Identify which cell holds the provided text, then report its (x, y) central coordinate. 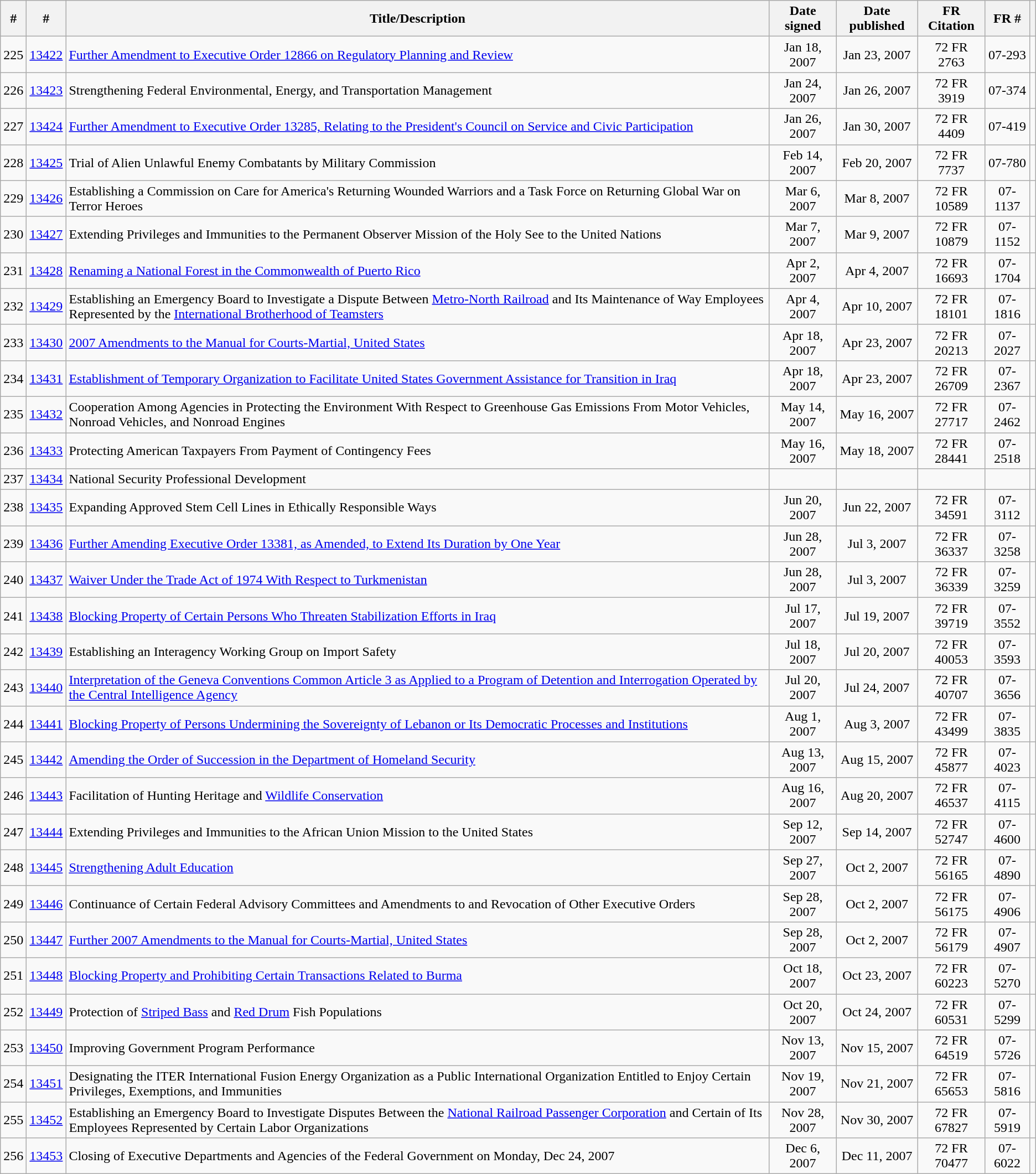
07-3112 (1007, 508)
Aug 1, 2007 (802, 724)
07-3552 (1007, 616)
254 (13, 1084)
236 (13, 451)
Further Amending Executive Order 13381, as Amended, to Extend Its Duration by One Year (417, 544)
72 FR 3919 (951, 91)
Blocking Property and Prohibiting Certain Transactions Related to Burma (417, 975)
72 FR 60531 (951, 1012)
07-3656 (1007, 687)
72 FR 36337 (951, 544)
07-3258 (1007, 544)
07-1152 (1007, 235)
234 (13, 379)
07-5270 (1007, 975)
13434 (46, 479)
Renaming a National Forest in the Commonwealth of Puerto Rico (417, 270)
Jan 23, 2007 (877, 54)
Further Amendment to Executive Order 13285, Relating to the President's Council on Service and Civic Participation (417, 126)
Facilitation of Hunting Heritage and Wildlife Conservation (417, 796)
13445 (46, 868)
245 (13, 759)
13440 (46, 687)
Jun 22, 2007 (877, 508)
Mar 8, 2007 (877, 198)
72 FR 56175 (951, 903)
Aug 16, 2007 (802, 796)
Further 2007 Amendments to the Manual for Courts-Martial, United States (417, 940)
238 (13, 508)
FR Citation (951, 19)
240 (13, 580)
Strengthening Adult Education (417, 868)
244 (13, 724)
13423 (46, 91)
237 (13, 479)
250 (13, 940)
Apr 2, 2007 (802, 270)
07-4906 (1007, 903)
13429 (46, 307)
13453 (46, 1156)
07-3835 (1007, 724)
Strengthening Federal Environmental, Energy, and Transportation Management (417, 91)
13422 (46, 54)
Establishing a Commission on Care for America's Returning Wounded Warriors and a Task Force on Returning Global War on Terror Heroes (417, 198)
72 FR 45877 (951, 759)
13424 (46, 126)
Nov 19, 2007 (802, 1084)
Dec 11, 2007 (877, 1156)
Jan 30, 2007 (877, 126)
07-5726 (1007, 1048)
13441 (46, 724)
72 FR 65653 (951, 1084)
07-5299 (1007, 1012)
07-4907 (1007, 940)
72 FR 40707 (951, 687)
Aug 20, 2007 (877, 796)
Aug 13, 2007 (802, 759)
233 (13, 342)
Mar 9, 2007 (877, 235)
Protecting American Taxpayers From Payment of Contingency Fees (417, 451)
13436 (46, 544)
13425 (46, 163)
07-4023 (1007, 759)
Improving Government Program Performance (417, 1048)
72 FR 60223 (951, 975)
Continuance of Certain Federal Advisory Committees and Amendments to and Revocation of Other Executive Orders (417, 903)
72 FR 56179 (951, 940)
Title/Description (417, 19)
Jan 24, 2007 (802, 91)
Nov 15, 2007 (877, 1048)
243 (13, 687)
13452 (46, 1120)
249 (13, 903)
72 FR 70477 (951, 1156)
72 FR 10589 (951, 198)
72 FR 40053 (951, 652)
Closing of Executive Departments and Agencies of the Federal Government on Monday, Dec 24, 2007 (417, 1156)
13442 (46, 759)
Expanding Approved Stem Cell Lines in Ethically Responsible Ways (417, 508)
07-419 (1007, 126)
72 FR 28441 (951, 451)
72 FR 26709 (951, 379)
232 (13, 307)
Jul 18, 2007 (802, 652)
Nov 21, 2007 (877, 1084)
13426 (46, 198)
225 (13, 54)
2007 Amendments to the Manual for Courts-Martial, United States (417, 342)
07-3259 (1007, 580)
07-4600 (1007, 831)
72 FR 52747 (951, 831)
Aug 15, 2007 (877, 759)
Oct 20, 2007 (802, 1012)
May 18, 2007 (877, 451)
72 FR 7737 (951, 163)
Sep 12, 2007 (802, 831)
72 FR 34591 (951, 508)
Oct 18, 2007 (802, 975)
13435 (46, 508)
Jul 24, 2007 (877, 687)
251 (13, 975)
Aug 3, 2007 (877, 724)
Establishment of Temporary Organization to Facilitate United States Government Assistance for Transition in Iraq (417, 379)
13448 (46, 975)
72 FR 2763 (951, 54)
231 (13, 270)
Sep 27, 2007 (802, 868)
07-2367 (1007, 379)
Nov 28, 2007 (802, 1120)
07-1137 (1007, 198)
07-3593 (1007, 652)
239 (13, 544)
07-780 (1007, 163)
72 FR 18101 (951, 307)
13432 (46, 414)
Date signed (802, 19)
Further Amendment to Executive Order 12866 on Regulatory Planning and Review (417, 54)
13428 (46, 270)
241 (13, 616)
Apr 10, 2007 (877, 307)
247 (13, 831)
Blocking Property of Persons Undermining the Sovereignty of Lebanon or Its Democratic Processes and Institutions (417, 724)
FR # (1007, 19)
229 (13, 198)
235 (13, 414)
Establishing an Interagency Working Group on Import Safety (417, 652)
Oct 24, 2007 (877, 1012)
72 FR 10879 (951, 235)
72 FR 64519 (951, 1048)
248 (13, 868)
13431 (46, 379)
07-293 (1007, 54)
246 (13, 796)
Date published (877, 19)
Blocking Property of Certain Persons Who Threaten Stabilization Efforts in Iraq (417, 616)
13427 (46, 235)
72 FR 39719 (951, 616)
07-5816 (1007, 1084)
72 FR 4409 (951, 126)
Extending Privileges and Immunities to the African Union Mission to the United States (417, 831)
Amending the Order of Succession in the Department of Homeland Security (417, 759)
13430 (46, 342)
72 FR 20213 (951, 342)
07-1816 (1007, 307)
07-6022 (1007, 1156)
Jul 19, 2007 (877, 616)
07-2462 (1007, 414)
07-1704 (1007, 270)
Oct 23, 2007 (877, 975)
07-374 (1007, 91)
13444 (46, 831)
07-4115 (1007, 796)
72 FR 16693 (951, 270)
252 (13, 1012)
242 (13, 652)
253 (13, 1048)
72 FR 43499 (951, 724)
230 (13, 235)
Feb 14, 2007 (802, 163)
227 (13, 126)
13438 (46, 616)
228 (13, 163)
13449 (46, 1012)
226 (13, 91)
Nov 30, 2007 (877, 1120)
Extending Privileges and Immunities to the Permanent Observer Mission of the Holy See to the United Nations (417, 235)
13446 (46, 903)
Protection of Striped Bass and Red Drum Fish Populations (417, 1012)
Waiver Under the Trade Act of 1974 With Respect to Turkmenistan (417, 580)
13450 (46, 1048)
Jun 20, 2007 (802, 508)
72 FR 27717 (951, 414)
Mar 7, 2007 (802, 235)
13443 (46, 796)
07-4890 (1007, 868)
Feb 20, 2007 (877, 163)
Nov 13, 2007 (802, 1048)
72 FR 56165 (951, 868)
Jul 17, 2007 (802, 616)
07-2518 (1007, 451)
May 14, 2007 (802, 414)
Trial of Alien Unlawful Enemy Combatants by Military Commission (417, 163)
National Security Professional Development (417, 479)
256 (13, 1156)
Dec 6, 2007 (802, 1156)
13433 (46, 451)
Sep 14, 2007 (877, 831)
Jan 18, 2007 (802, 54)
72 FR 36339 (951, 580)
07-5919 (1007, 1120)
07-2027 (1007, 342)
255 (13, 1120)
72 FR 67827 (951, 1120)
13451 (46, 1084)
13437 (46, 580)
13439 (46, 652)
Mar 6, 2007 (802, 198)
72 FR 46537 (951, 796)
13447 (46, 940)
